For the text-containing cell, return its midpoint in (x, y) coordinate format. 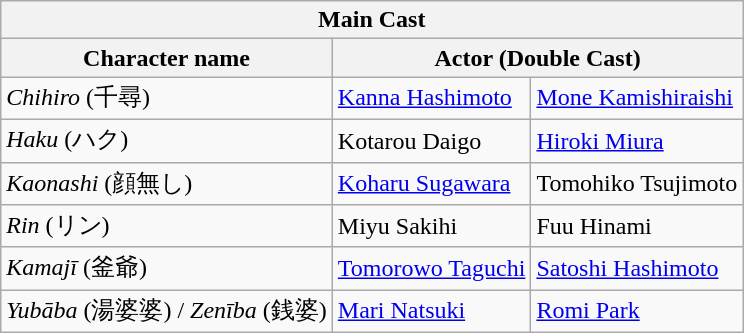
Satoshi Hashimoto (637, 268)
Hiroki Miura (637, 140)
Koharu Sugawara (432, 184)
Main Cast (372, 20)
Kaonashi (顔無し) (167, 184)
Kotarou Daigo (432, 140)
Character name (167, 58)
Mone Kamishiraishi (637, 98)
Actor (Double Cast) (538, 58)
Kamajī (釜爺) (167, 268)
Haku (ハク) (167, 140)
Fuu Hinami (637, 226)
Kanna Hashimoto (432, 98)
Chihiro (千尋) (167, 98)
Mari Natsuki (432, 312)
Miyu Sakihi (432, 226)
Tomorowo Taguchi (432, 268)
Tomohiko Tsujimoto (637, 184)
Romi Park (637, 312)
Yubāba (湯婆婆) / Zenība (銭婆) (167, 312)
Rin (リン) (167, 226)
